Identify which cell holds the provided text, then report its [X, Y] central coordinate. 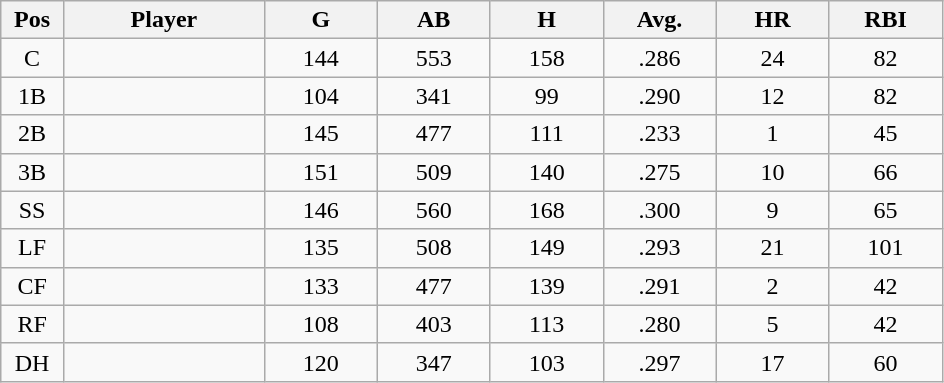
144 [320, 58]
139 [546, 286]
H [546, 20]
.286 [660, 58]
G [320, 20]
103 [546, 362]
108 [320, 324]
1 [772, 134]
24 [772, 58]
RF [32, 324]
.300 [660, 210]
101 [886, 248]
508 [434, 248]
.291 [660, 286]
560 [434, 210]
.233 [660, 134]
104 [320, 96]
Avg. [660, 20]
3B [32, 172]
.280 [660, 324]
65 [886, 210]
1B [32, 96]
509 [434, 172]
151 [320, 172]
168 [546, 210]
Player [164, 20]
.290 [660, 96]
60 [886, 362]
158 [546, 58]
2 [772, 286]
403 [434, 324]
HR [772, 20]
45 [886, 134]
113 [546, 324]
.293 [660, 248]
17 [772, 362]
C [32, 58]
2B [32, 134]
111 [546, 134]
553 [434, 58]
RBI [886, 20]
21 [772, 248]
.297 [660, 362]
Pos [32, 20]
5 [772, 324]
AB [434, 20]
347 [434, 362]
9 [772, 210]
149 [546, 248]
120 [320, 362]
10 [772, 172]
135 [320, 248]
LF [32, 248]
SS [32, 210]
133 [320, 286]
341 [434, 96]
99 [546, 96]
12 [772, 96]
146 [320, 210]
145 [320, 134]
CF [32, 286]
140 [546, 172]
.275 [660, 172]
DH [32, 362]
66 [886, 172]
